Return the [x, y] coordinate for the center point of the cell that contains the specified text.  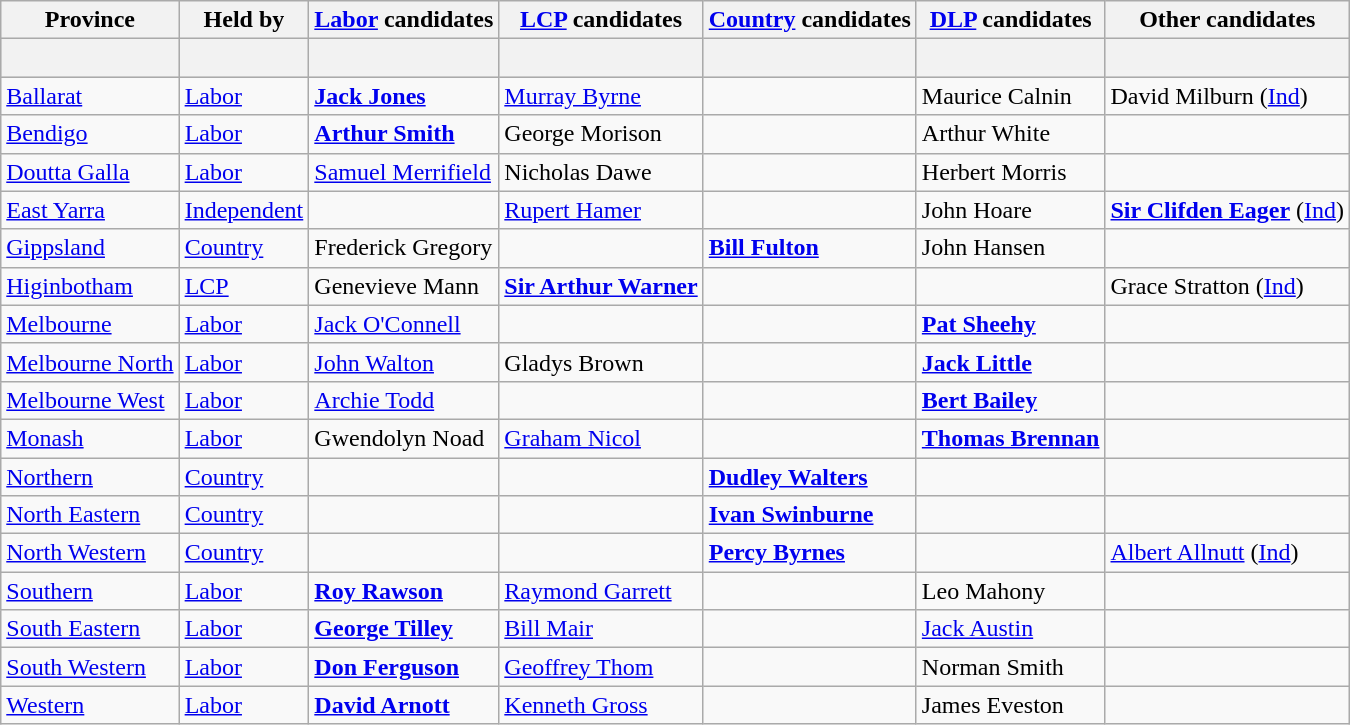
Monash [90, 438]
George Tilley [404, 629]
Ivan Swinburne [810, 515]
Country candidates [810, 20]
North Western [90, 553]
Jack Little [1010, 362]
Nicholas Dawe [601, 172]
Arthur Smith [404, 134]
Kenneth Gross [601, 705]
Maurice Calnin [1010, 96]
Herbert Morris [1010, 172]
Melbourne West [90, 400]
George Morison [601, 134]
Samuel Merrifield [404, 172]
Higinbotham [90, 286]
Grace Stratton (Ind) [1228, 286]
John Hansen [1010, 248]
Frederick Gregory [404, 248]
John Hoare [1010, 210]
Province [90, 20]
North Eastern [90, 515]
Gippsland [90, 248]
Bill Mair [601, 629]
Jack Jones [404, 96]
Murray Byrne [601, 96]
Independent [244, 210]
Sir Clifden Eager (Ind) [1228, 210]
Melbourne North [90, 362]
Arthur White [1010, 134]
Thomas Brennan [1010, 438]
Held by [244, 20]
Gladys Brown [601, 362]
Bill Fulton [810, 248]
Geoffrey Thom [601, 667]
Rupert Hamer [601, 210]
LCP candidates [601, 20]
Ballarat [90, 96]
Gwendolyn Noad [404, 438]
John Walton [404, 362]
David Arnott [404, 705]
Raymond Garrett [601, 591]
Archie Todd [404, 400]
Other candidates [1228, 20]
James Eveston [1010, 705]
South Eastern [90, 629]
Jack Austin [1010, 629]
Sir Arthur Warner [601, 286]
Roy Rawson [404, 591]
Genevieve Mann [404, 286]
Don Ferguson [404, 667]
Southern [90, 591]
Pat Sheehy [1010, 324]
Dudley Walters [810, 477]
East Yarra [90, 210]
Albert Allnutt (Ind) [1228, 553]
Percy Byrnes [810, 553]
DLP candidates [1010, 20]
LCP [244, 286]
Bert Bailey [1010, 400]
Bendigo [90, 134]
Labor candidates [404, 20]
Western [90, 705]
South Western [90, 667]
Doutta Galla [90, 172]
Leo Mahony [1010, 591]
David Milburn (Ind) [1228, 96]
Norman Smith [1010, 667]
Northern [90, 477]
Jack O'Connell [404, 324]
Graham Nicol [601, 438]
Melbourne [90, 324]
